Scan for the cell matching the given text and deliver its [x, y] coordinate at center. 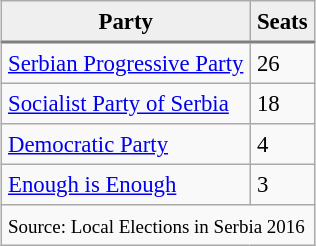
26 [282, 62]
Enough is Enough [126, 184]
Seats [282, 22]
Socialist Party of Serbia [126, 103]
Serbian Progressive Party [126, 62]
Democratic Party [126, 144]
4 [282, 144]
3 [282, 184]
18 [282, 103]
Source: Local Elections in Serbia 2016 [158, 225]
Party [126, 22]
